Scan for the cell matching the given text and deliver its (x, y) coordinate at center. 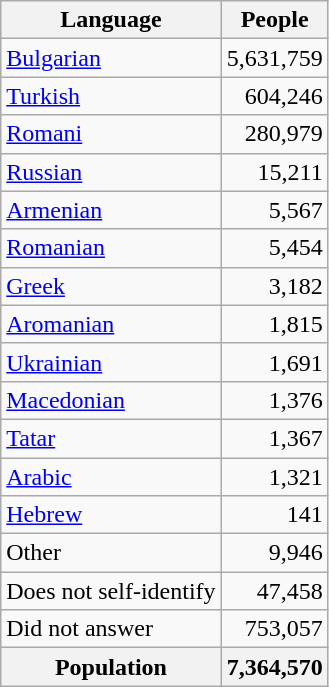
5,454 (274, 248)
3,182 (274, 286)
9,946 (274, 553)
Ukrainian (111, 362)
1,376 (274, 400)
Language (111, 20)
Does not self-identify (111, 591)
Other (111, 553)
Hebrew (111, 515)
1,691 (274, 362)
5,567 (274, 210)
Bulgarian (111, 58)
Arabic (111, 477)
1,321 (274, 477)
1,815 (274, 324)
Population (111, 667)
280,979 (274, 134)
Greek (111, 286)
1,367 (274, 438)
15,211 (274, 172)
Macedonian (111, 400)
141 (274, 515)
People (274, 20)
Turkish (111, 96)
5,631,759 (274, 58)
753,057 (274, 629)
Tatar (111, 438)
Did not answer (111, 629)
Romani (111, 134)
7,364,570 (274, 667)
Russian (111, 172)
Romanian (111, 248)
Aromanian (111, 324)
47,458 (274, 591)
604,246 (274, 96)
Armenian (111, 210)
